Return [X, Y] of the center of cell containing provided text 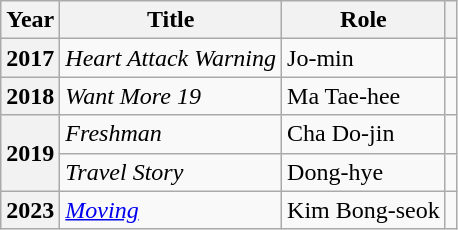
Moving [171, 210]
2017 [30, 58]
Ma Tae-hee [364, 96]
Title [171, 20]
Year [30, 20]
Dong-hye [364, 172]
Cha Do-jin [364, 134]
Freshman [171, 134]
Kim Bong-seok [364, 210]
2019 [30, 153]
Want More 19 [171, 96]
Role [364, 20]
2023 [30, 210]
Travel Story [171, 172]
Heart Attack Warning [171, 58]
2018 [30, 96]
Jo-min [364, 58]
